For the text-containing cell, return its midpoint in (X, Y) coordinate format. 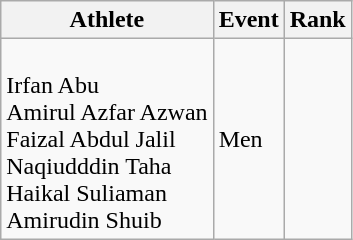
Event (248, 20)
Irfan AbuAmirul Azfar AzwanFaizal Abdul JalilNaqiudddin TahaHaikal SuliamanAmirudin Shuib (107, 139)
Rank (318, 20)
Men (248, 139)
Athlete (107, 20)
